Identify which cell holds the provided text, then report its (x, y) central coordinate. 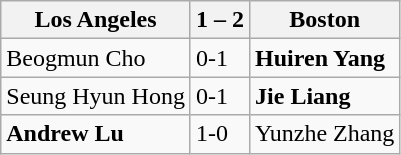
Los Angeles (96, 20)
1 – 2 (220, 20)
Huiren Yang (325, 58)
Yunzhe Zhang (325, 134)
Seung Hyun Hong (96, 96)
Jie Liang (325, 96)
Beogmun Cho (96, 58)
Boston (325, 20)
1-0 (220, 134)
Andrew Lu (96, 134)
